Capture the cell that displays the provided text and extract its (x, y) central coordinate. 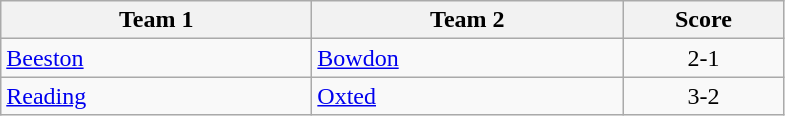
Reading (156, 96)
Beeston (156, 58)
2-1 (704, 58)
Score (704, 20)
Team 2 (468, 20)
Bowdon (468, 58)
Oxted (468, 96)
Team 1 (156, 20)
3-2 (704, 96)
